For the text-containing cell, return its midpoint in (x, y) coordinate format. 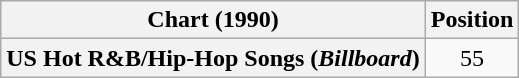
55 (472, 58)
Position (472, 20)
US Hot R&B/Hip-Hop Songs (Billboard) (213, 58)
Chart (1990) (213, 20)
